For the text-containing cell, return its midpoint in [x, y] coordinate format. 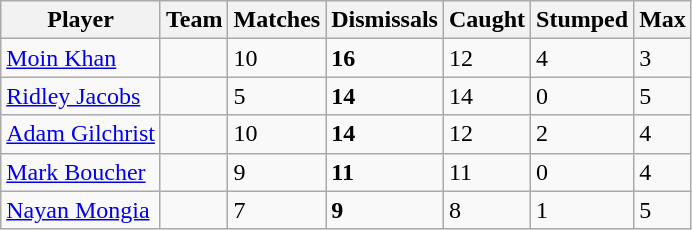
Team [194, 20]
Moin Khan [81, 58]
8 [486, 210]
Stumped [582, 20]
7 [277, 210]
16 [385, 58]
1 [582, 210]
Nayan Mongia [81, 210]
Dismissals [385, 20]
Adam Gilchrist [81, 134]
Caught [486, 20]
Max [663, 20]
Mark Boucher [81, 172]
Player [81, 20]
Ridley Jacobs [81, 96]
Matches [277, 20]
2 [582, 134]
3 [663, 58]
